From the cell containing the given text, extract its center point as [x, y] coordinate. 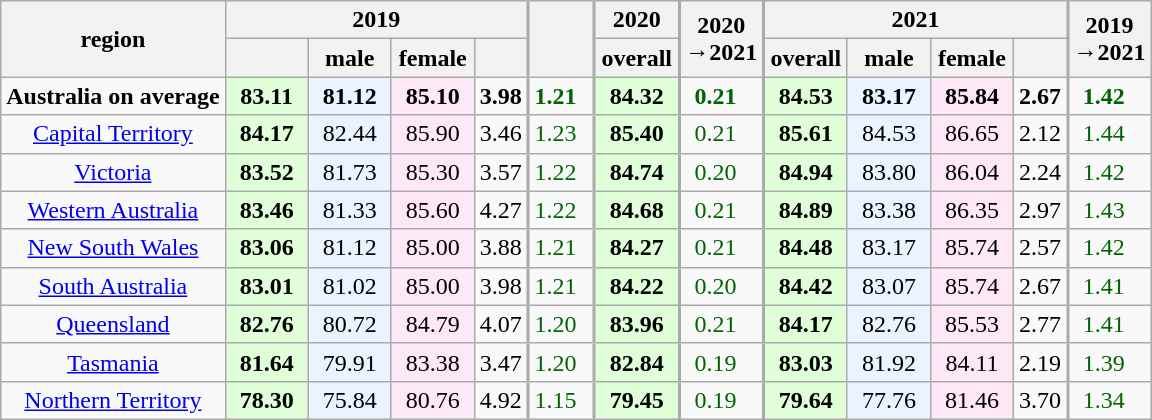
Australia on average [113, 96]
2019 [376, 20]
85.30 [432, 172]
1.43 [1109, 210]
86.65 [972, 134]
84.42 [806, 286]
Northern Territory [113, 400]
3.46 [501, 134]
Victoria [113, 172]
1.34 [1109, 400]
81.64 [266, 362]
84.79 [432, 324]
84.68 [636, 210]
79.64 [806, 400]
1.39 [1109, 362]
2.97 [1040, 210]
2021 [916, 20]
85.90 [432, 134]
81.92 [888, 362]
81.33 [350, 210]
77.76 [888, 400]
82.84 [636, 362]
Capital Territory [113, 134]
86.35 [972, 210]
75.84 [350, 400]
2.12 [1040, 134]
80.72 [350, 324]
79.91 [350, 362]
85.61 [806, 134]
83.52 [266, 172]
1.23 [561, 134]
83.80 [888, 172]
Tasmania [113, 362]
83.03 [806, 362]
Western Australia [113, 210]
84.27 [636, 248]
85.53 [972, 324]
4.27 [501, 210]
84.89 [806, 210]
2.77 [1040, 324]
84.74 [636, 172]
83.06 [266, 248]
3.57 [501, 172]
83.46 [266, 210]
81.46 [972, 400]
79.45 [636, 400]
Queensland [113, 324]
4.07 [501, 324]
1.44 [1109, 134]
78.30 [266, 400]
2019→2021 [1109, 39]
83.01 [266, 286]
83.11 [266, 96]
84.11 [972, 362]
2.57 [1040, 248]
86.04 [972, 172]
83.07 [888, 286]
region [113, 39]
83.96 [636, 324]
85.40 [636, 134]
84.32 [636, 96]
2.24 [1040, 172]
2020→2021 [722, 39]
3.47 [501, 362]
85.60 [432, 210]
81.73 [350, 172]
81.02 [350, 286]
1.15 [561, 400]
New South Wales [113, 248]
4.92 [501, 400]
84.22 [636, 286]
80.76 [432, 400]
South Australia [113, 286]
3.88 [501, 248]
2020 [636, 20]
85.84 [972, 96]
85.10 [432, 96]
2.19 [1040, 362]
84.94 [806, 172]
84.48 [806, 248]
3.70 [1040, 400]
82.44 [350, 134]
